Return (X, Y) of the center of cell containing provided text 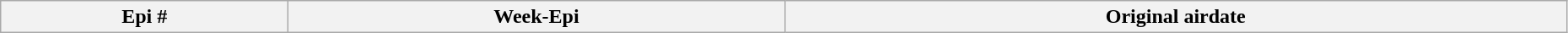
Original airdate (1176, 17)
Epi # (145, 17)
Week-Epi (536, 17)
